Provide the (X, Y) coordinate of the cell's center where the given text is located.  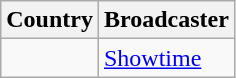
Showtime (166, 58)
Country (50, 20)
Broadcaster (166, 20)
